Extract the (x, y) coordinate from the center of the cell holding the provided text.  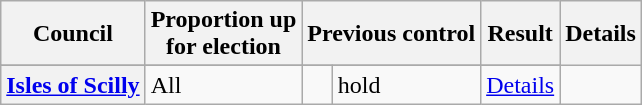
Council (73, 34)
Isles of Scilly (73, 85)
Previous control (392, 34)
Proportion upfor election (224, 34)
hold (406, 85)
Result (520, 34)
All (224, 85)
